Identify which cell holds the provided text, then report its (X, Y) central coordinate. 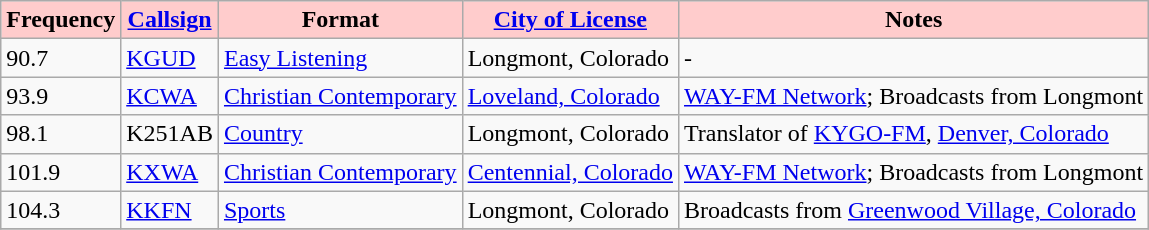
Notes (913, 20)
104.3 (61, 210)
Format (340, 20)
KKFN (170, 210)
Sports (340, 210)
KXWA (170, 172)
Centennial, Colorado (570, 172)
K251AB (170, 134)
Callsign (170, 20)
City of License (570, 20)
Country (340, 134)
Loveland, Colorado (570, 96)
Translator of KYGO-FM, Denver, Colorado (913, 134)
KGUD (170, 58)
Broadcasts from Greenwood Village, Colorado (913, 210)
93.9 (61, 96)
98.1 (61, 134)
- (913, 58)
101.9 (61, 172)
Frequency (61, 20)
KCWA (170, 96)
Easy Listening (340, 58)
90.7 (61, 58)
